Search for the cell housing the specified text and yield its [x, y] center coordinate. 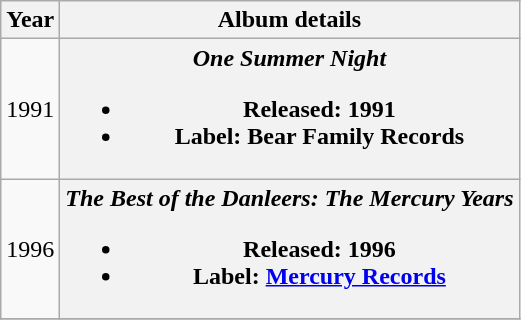
The Best of the Danleers: The Mercury YearsReleased: 1996Label: Mercury Records [290, 249]
Album details [290, 20]
1996 [30, 249]
One Summer NightReleased: 1991Label: Bear Family Records [290, 109]
1991 [30, 109]
Year [30, 20]
